Capture the cell that displays the provided text and extract its [x, y] central coordinate. 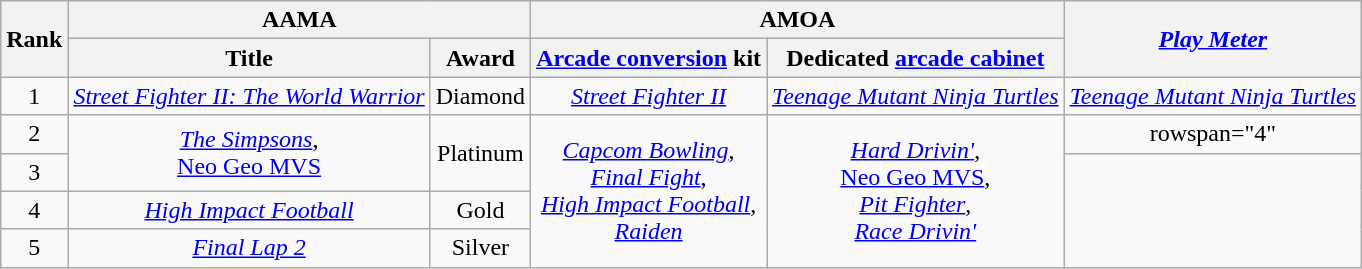
AAMA [300, 20]
Play Meter [1213, 39]
3 [34, 172]
Platinum [480, 153]
1 [34, 96]
Award [480, 58]
Dedicated arcade cabinet [916, 58]
Gold [480, 210]
Title [249, 58]
Street Fighter II [649, 96]
AMOA [798, 20]
4 [34, 210]
Hard Drivin', Neo Geo MVS, Pit Fighter, Race Drivin' [916, 191]
Arcade conversion kit [649, 58]
Capcom Bowling, Final Fight, High Impact Football, Raiden [649, 191]
2 [34, 134]
Street Fighter II: The World Warrior [249, 96]
The Simpsons, Neo Geo MVS [249, 153]
Diamond [480, 96]
Silver [480, 248]
Rank [34, 39]
Final Lap 2 [249, 248]
rowspan="4" [1213, 134]
5 [34, 248]
High Impact Football [249, 210]
